Scan for the cell matching the given text and deliver its [X, Y] coordinate at center. 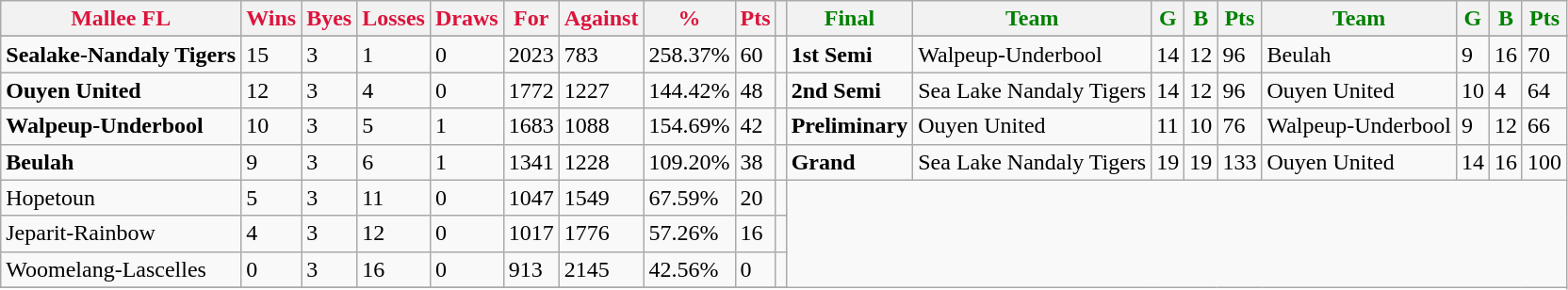
38 [756, 162]
70 [1543, 55]
67.59% [690, 198]
1341 [531, 162]
60 [756, 55]
913 [531, 269]
76 [1240, 126]
1227 [601, 90]
Against [601, 19]
Sealake-Nandaly Tigers [121, 55]
Hopetoun [121, 198]
6 [394, 162]
100 [1543, 162]
Wins [271, 19]
1549 [601, 198]
Jeparit-Rainbow [121, 234]
1088 [601, 126]
258.37% [690, 55]
Draws [466, 19]
66 [1543, 126]
Woomelang-Lascelles [121, 269]
42.56% [690, 269]
1776 [601, 234]
1017 [531, 234]
20 [756, 198]
1228 [601, 162]
48 [756, 90]
1683 [531, 126]
64 [1543, 90]
Byes [330, 19]
15 [271, 55]
133 [1240, 162]
154.69% [690, 126]
57.26% [690, 234]
42 [756, 126]
1772 [531, 90]
2023 [531, 55]
Final [850, 19]
For [531, 19]
144.42% [690, 90]
109.20% [690, 162]
Mallee FL [121, 19]
783 [601, 55]
% [690, 19]
2nd Semi [850, 90]
1047 [531, 198]
Preliminary [850, 126]
Losses [394, 19]
2145 [601, 269]
1st Semi [850, 55]
Grand [850, 162]
